Return [X, Y] of the center of cell containing provided text 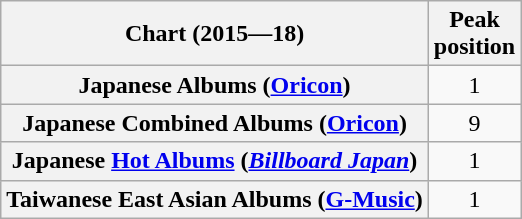
Japanese Combined Albums (Oricon) [215, 123]
Japanese Hot Albums (Billboard Japan) [215, 161]
Chart (2015—18) [215, 34]
Taiwanese East Asian Albums (G-Music) [215, 199]
9 [474, 123]
Peakposition [474, 34]
Japanese Albums (Oricon) [215, 85]
